Pinpoint the cell where the given text exists, returning its (x, y) midpoint coordinate. 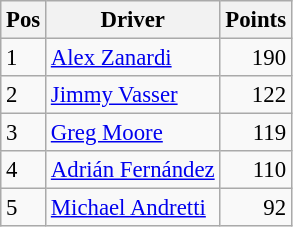
190 (256, 58)
122 (256, 95)
3 (24, 133)
Greg Moore (133, 133)
Driver (133, 20)
5 (24, 208)
Adrián Fernández (133, 170)
Michael Andretti (133, 208)
Points (256, 20)
4 (24, 170)
119 (256, 133)
Jimmy Vasser (133, 95)
2 (24, 95)
Pos (24, 20)
92 (256, 208)
110 (256, 170)
1 (24, 58)
Alex Zanardi (133, 58)
